From the cell containing the given text, extract its center point as (X, Y) coordinate. 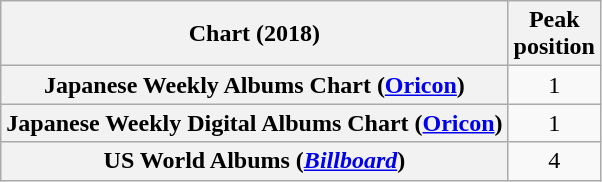
Japanese Weekly Digital Albums Chart (Oricon) (254, 123)
4 (554, 161)
Chart (2018) (254, 34)
Japanese Weekly Albums Chart (Oricon) (254, 85)
US World Albums (Billboard) (254, 161)
Peak position (554, 34)
